Return the [x, y] coordinate for the center point of the cell that contains the specified text.  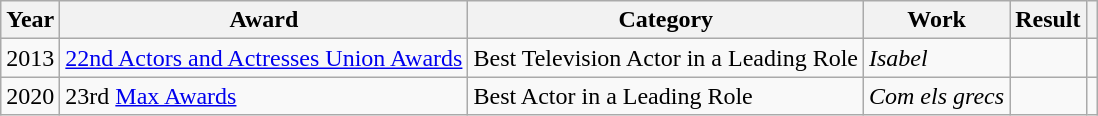
Isabel [936, 58]
Result [1048, 20]
Work [936, 20]
Category [666, 20]
Best Actor in a Leading Role [666, 96]
Award [264, 20]
2020 [30, 96]
22nd Actors and Actresses Union Awards [264, 58]
2013 [30, 58]
Com els grecs [936, 96]
Best Television Actor in a Leading Role [666, 58]
23rd Max Awards [264, 96]
Year [30, 20]
